Output the [x, y] coordinate of the center of the cell containing the given text.  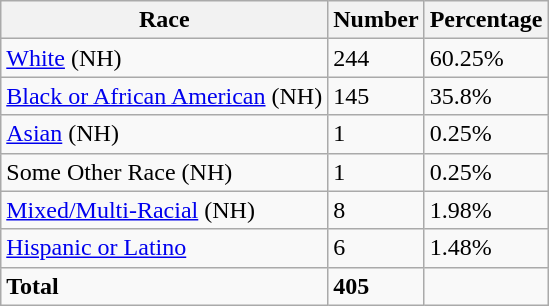
White (NH) [164, 58]
Asian (NH) [164, 134]
60.25% [486, 58]
1.98% [486, 210]
6 [376, 248]
1.48% [486, 248]
8 [376, 210]
Percentage [486, 20]
35.8% [486, 96]
Race [164, 20]
Mixed/Multi-Racial (NH) [164, 210]
Hispanic or Latino [164, 248]
244 [376, 58]
Number [376, 20]
Some Other Race (NH) [164, 172]
Black or African American (NH) [164, 96]
Total [164, 286]
405 [376, 286]
145 [376, 96]
